Return the (x, y) coordinate for the center point of the cell that contains the specified text.  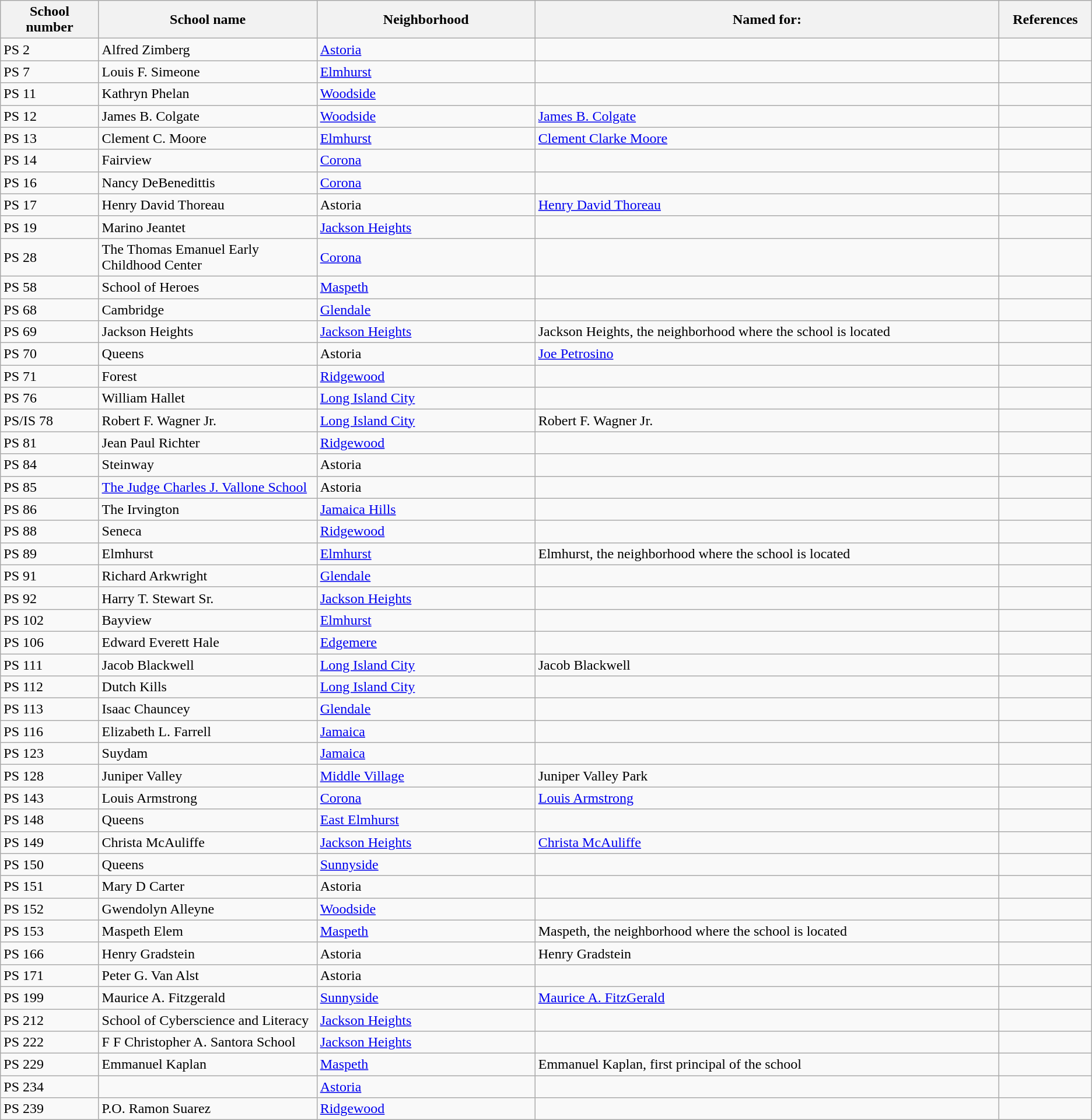
Forest (208, 376)
PS 113 (50, 709)
The Irvington (208, 509)
PS 239 (50, 1109)
PS 212 (50, 1020)
School name (208, 20)
School of Heroes (208, 287)
School of Cyberscience and Literacy (208, 1020)
PS 152 (50, 909)
PS 148 (50, 820)
Joe Petrosino (766, 354)
Harry T. Stewart Sr. (208, 598)
Richard Arkwright (208, 576)
PS 7 (50, 72)
PS 2 (50, 50)
Emmanuel Kaplan (208, 1065)
Nancy DeBenedittis (208, 183)
PS/IS 78 (50, 421)
PS 171 (50, 975)
Cambridge (208, 310)
The Thomas Emanuel Early Childhood Center (208, 257)
Neighborhood (426, 20)
PS 13 (50, 138)
PS 28 (50, 257)
PS 123 (50, 754)
PS 229 (50, 1065)
PS 86 (50, 509)
Edgemere (426, 642)
PS 14 (50, 160)
PS 69 (50, 332)
PS 71 (50, 376)
Maurice A. Fitzgerald (208, 998)
PS 199 (50, 998)
PS 68 (50, 310)
Jean Paul Richter (208, 443)
PS 89 (50, 554)
Marino Jeantet (208, 227)
PS 143 (50, 798)
PS 11 (50, 94)
PS 16 (50, 183)
Named for: (766, 20)
PS 222 (50, 1042)
PS 17 (50, 205)
PS 81 (50, 443)
Clement Clarke Moore (766, 138)
PS 70 (50, 354)
Mary D Carter (208, 887)
PS 111 (50, 664)
PS 84 (50, 465)
PS 76 (50, 398)
PS 128 (50, 776)
Seneca (208, 531)
Isaac Chauncey (208, 709)
PS 88 (50, 531)
Dutch Kills (208, 687)
PS 112 (50, 687)
Jackson Heights, the neighborhood where the school is located (766, 332)
Fairview (208, 160)
Edward Everett Hale (208, 642)
Schoolnumber (50, 20)
Suydam (208, 754)
PS 92 (50, 598)
Maurice A. FitzGerald (766, 998)
References (1045, 20)
Middle Village (426, 776)
Maspeth, the neighborhood where the school is located (766, 931)
The Judge Charles J. Vallone School (208, 487)
PS 106 (50, 642)
Louis F. Simeone (208, 72)
Elizabeth L. Farrell (208, 731)
Juniper Valley (208, 776)
Gwendolyn Alleyne (208, 909)
Peter G. Van Alst (208, 975)
P.O. Ramon Suarez (208, 1109)
PS 91 (50, 576)
East Elmhurst (426, 820)
Bayview (208, 620)
PS 12 (50, 116)
PS 151 (50, 887)
PS 153 (50, 931)
Steinway (208, 465)
PS 116 (50, 731)
F F Christopher A. Santora School (208, 1042)
William Hallet (208, 398)
PS 102 (50, 620)
PS 58 (50, 287)
Alfred Zimberg (208, 50)
PS 166 (50, 953)
PS 150 (50, 864)
Jamaica Hills (426, 509)
PS 149 (50, 842)
Juniper Valley Park (766, 776)
PS 85 (50, 487)
Emmanuel Kaplan, first principal of the school (766, 1065)
PS 234 (50, 1087)
Clement C. Moore (208, 138)
Elmhurst, the neighborhood where the school is located (766, 554)
Maspeth Elem (208, 931)
PS 19 (50, 227)
Kathryn Phelan (208, 94)
